Determine the (X, Y) coordinate at the center of the cell enclosing the given text.  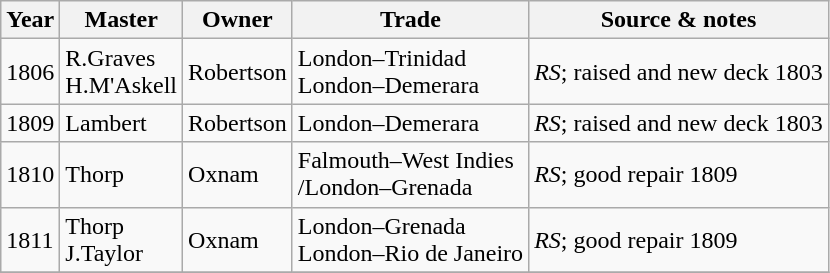
R.GravesH.M'Askell (122, 72)
Owner (238, 20)
Source & notes (679, 20)
London–GrenadaLondon–Rio de Janeiro (410, 240)
1806 (30, 72)
Falmouth–West Indies/London–Grenada (410, 174)
1811 (30, 240)
1810 (30, 174)
ThorpJ.Taylor (122, 240)
London–Demerara (410, 123)
Year (30, 20)
Master (122, 20)
Trade (410, 20)
Lambert (122, 123)
London–TrinidadLondon–Demerara (410, 72)
Thorp (122, 174)
1809 (30, 123)
